Output the (x, y) coordinate of the center of the cell containing the given text.  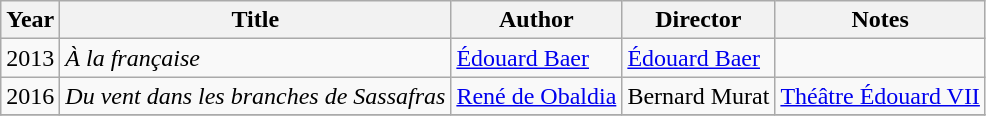
2016 (30, 96)
Bernard Murat (698, 96)
Théâtre Édouard VII (880, 96)
Notes (880, 20)
Du vent dans les branches de Sassafras (256, 96)
René de Obaldia (536, 96)
2013 (30, 58)
Director (698, 20)
Author (536, 20)
À la française (256, 58)
Title (256, 20)
Year (30, 20)
